Extract the (x, y) coordinate from the center of the cell holding the provided text.  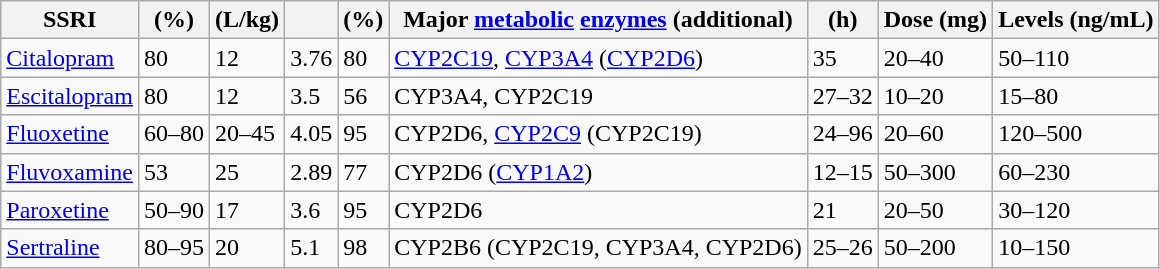
Escitalopram (70, 96)
Fluoxetine (70, 134)
Sertraline (70, 248)
20–45 (248, 134)
Paroxetine (70, 210)
20–40 (935, 58)
50–300 (935, 172)
10–20 (935, 96)
24–96 (842, 134)
CYP2C19, CYP3A4 (CYP2D6) (598, 58)
5.1 (312, 248)
(L/kg) (248, 20)
CYP2B6 (CYP2C19, CYP3A4, CYP2D6) (598, 248)
17 (248, 210)
21 (842, 210)
SSRI (70, 20)
20–60 (935, 134)
35 (842, 58)
12–15 (842, 172)
50–90 (174, 210)
50–200 (935, 248)
25–26 (842, 248)
Major metabolic enzymes (additional) (598, 20)
3.5 (312, 96)
CYP2D6 (CYP1A2) (598, 172)
CYP3A4, CYP2C19 (598, 96)
60–80 (174, 134)
30–120 (1076, 210)
56 (364, 96)
10–150 (1076, 248)
20–50 (935, 210)
80–95 (174, 248)
53 (174, 172)
27–32 (842, 96)
15–80 (1076, 96)
Citalopram (70, 58)
50–110 (1076, 58)
20 (248, 248)
120–500 (1076, 134)
CYP2D6 (598, 210)
3.6 (312, 210)
Fluvoxamine (70, 172)
CYP2D6, CYP2C9 (CYP2C19) (598, 134)
98 (364, 248)
60–230 (1076, 172)
Levels (ng/mL) (1076, 20)
Dose (mg) (935, 20)
77 (364, 172)
4.05 (312, 134)
3.76 (312, 58)
2.89 (312, 172)
25 (248, 172)
(h) (842, 20)
